Return the [x, y] coordinate for the center point of the cell that contains the specified text.  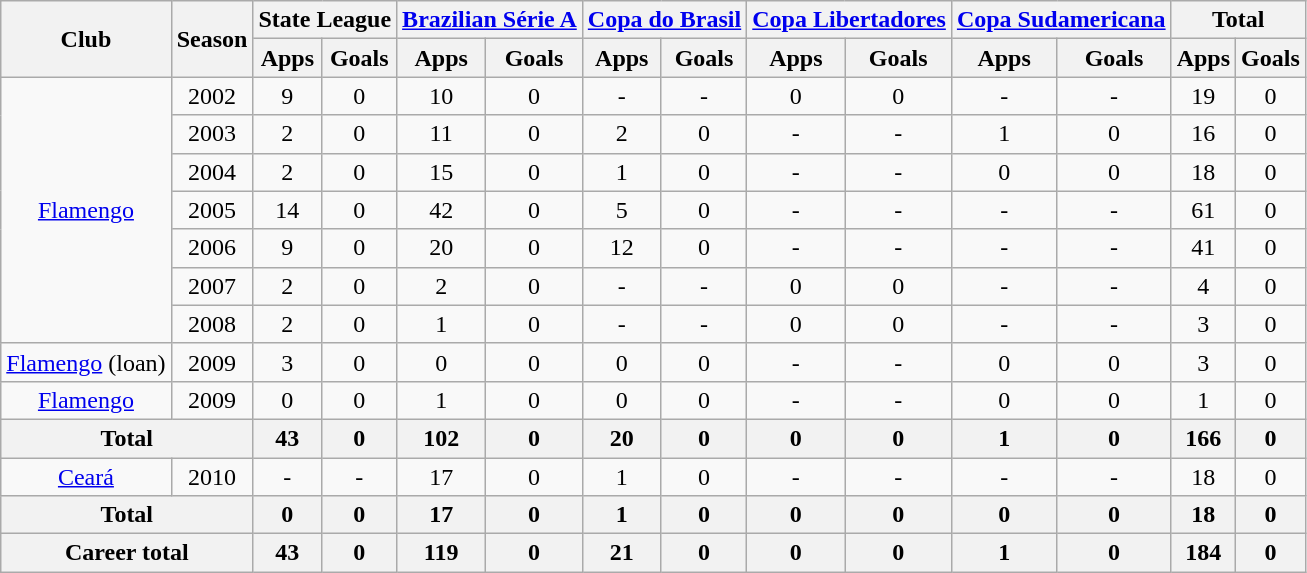
Brazilian Série A [490, 20]
11 [442, 134]
14 [288, 210]
2007 [212, 286]
5 [622, 210]
Copa Sudamericana [1061, 20]
2002 [212, 96]
Flamengo (loan) [86, 362]
119 [442, 553]
Season [212, 39]
Club [86, 39]
2006 [212, 248]
Copa Libertadores [850, 20]
12 [622, 248]
21 [622, 553]
State League [325, 20]
Career total [127, 553]
102 [442, 438]
166 [1203, 438]
61 [1203, 210]
42 [442, 210]
Copa do Brasil [664, 20]
2008 [212, 324]
10 [442, 96]
2003 [212, 134]
4 [1203, 286]
Ceará [86, 477]
2010 [212, 477]
16 [1203, 134]
2004 [212, 172]
15 [442, 172]
184 [1203, 553]
2005 [212, 210]
41 [1203, 248]
19 [1203, 96]
